Identify which cell holds the provided text, then report its (X, Y) central coordinate. 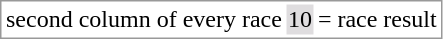
10 (300, 19)
second column of every race (144, 19)
= race result (377, 19)
